Scan for the cell matching the given text and deliver its [X, Y] coordinate at center. 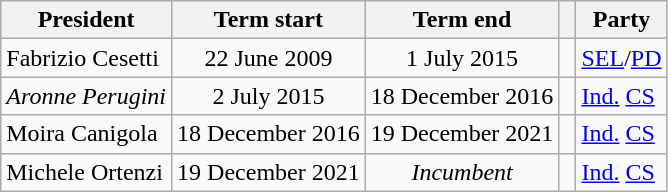
1 July 2015 [462, 58]
SEL/PD [622, 58]
Michele Ortenzi [86, 172]
Term start [269, 20]
President [86, 20]
Term end [462, 20]
Aronne Perugini [86, 96]
Fabrizio Cesetti [86, 58]
Incumbent [462, 172]
22 June 2009 [269, 58]
Moira Canigola [86, 134]
2 July 2015 [269, 96]
Party [622, 20]
